Determine the (X, Y) coordinate at the center of the cell enclosing the given text.  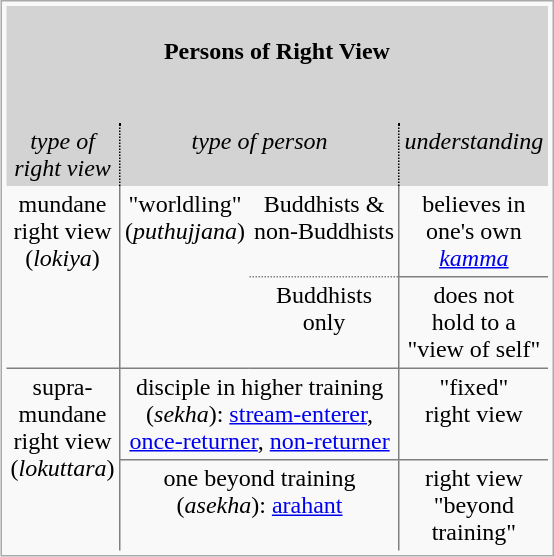
type of person (259, 154)
Buddhistsonly (324, 324)
Persons of Right View (277, 64)
"fixed"right view (474, 415)
one beyond training(asekha): arahant (259, 506)
disciple in higher training(sekha): stream-enterer,once-returner, non-returner (259, 415)
mundaneright view(lokiya) (62, 278)
type ofright view (62, 154)
does nothold to a"view of self" (474, 324)
right view"beyondtraining" (474, 506)
Buddhists &non-Buddhists (324, 232)
understanding (474, 154)
supra-mundaneright view(lokuttara) (62, 460)
"worldling"(puthujjana) (184, 278)
believes inone's ownkamma (474, 232)
